Capture the cell that displays the provided text and extract its (X, Y) central coordinate. 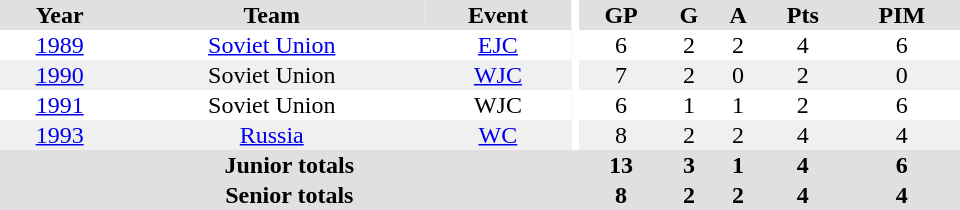
Pts (803, 15)
1991 (60, 105)
3 (690, 165)
Team (272, 15)
13 (622, 165)
A (738, 15)
1989 (60, 45)
GP (622, 15)
7 (622, 75)
WC (498, 135)
PIM (902, 15)
Senior totals (290, 195)
1993 (60, 135)
G (690, 15)
Russia (272, 135)
Event (498, 15)
Junior totals (290, 165)
Year (60, 15)
EJC (498, 45)
1990 (60, 75)
